Capture the cell that displays the provided text and extract its (X, Y) central coordinate. 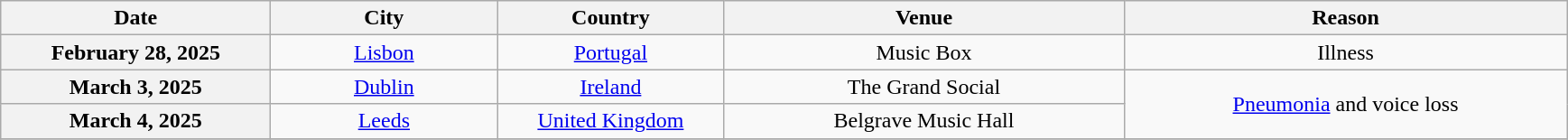
United Kingdom (610, 121)
Pneumonia and voice loss (1345, 104)
Venue (924, 18)
Ireland (610, 87)
February 28, 2025 (135, 52)
Portugal (610, 52)
Country (610, 18)
March 3, 2025 (135, 87)
The Grand Social (924, 87)
City (385, 18)
Illness (1345, 52)
Lisbon (385, 52)
Leeds (385, 121)
Dublin (385, 87)
Belgrave Music Hall (924, 121)
March 4, 2025 (135, 121)
Reason (1345, 18)
Music Box (924, 52)
Date (135, 18)
